Scan for the cell matching the given text and deliver its (X, Y) coordinate at center. 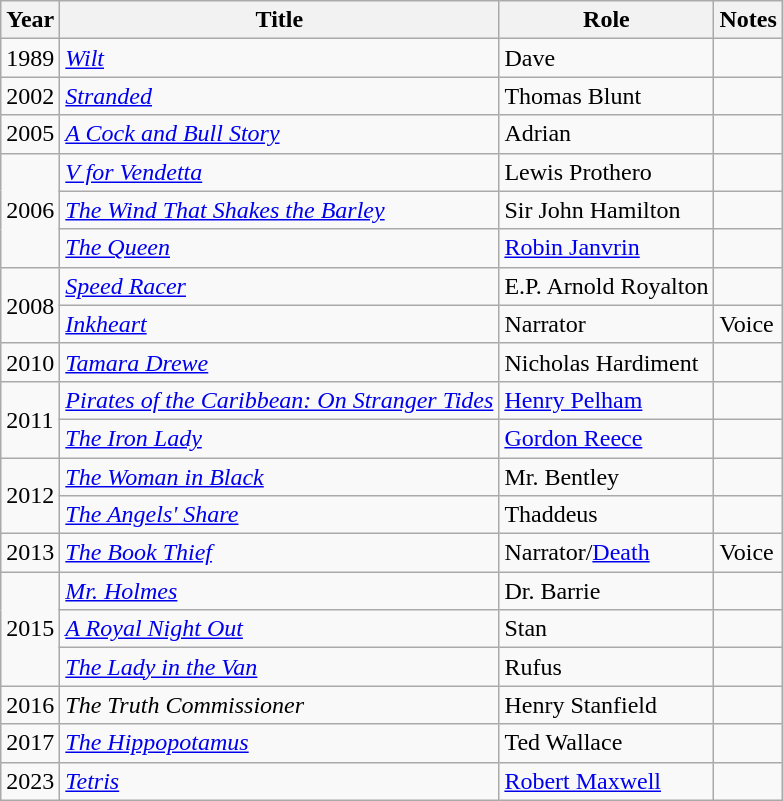
The Wind That Shakes the Barley (280, 210)
Mr. Bentley (606, 477)
Wilt (280, 58)
Tamara Drewe (280, 362)
Mr. Holmes (280, 591)
Gordon Reece (606, 438)
The Hippopotamus (280, 743)
Nicholas Hardiment (606, 362)
Stan (606, 629)
Inkheart (280, 324)
Dave (606, 58)
E.P. Arnold Royalton (606, 286)
2015 (30, 629)
Ted Wallace (606, 743)
The Iron Lady (280, 438)
2013 (30, 553)
Lewis Prothero (606, 172)
Thomas Blunt (606, 96)
2010 (30, 362)
Stranded (280, 96)
1989 (30, 58)
Adrian (606, 134)
Henry Stanfield (606, 705)
V for Vendetta (280, 172)
Dr. Barrie (606, 591)
Robin Janvrin (606, 248)
A Cock and Bull Story (280, 134)
2016 (30, 705)
The Queen (280, 248)
Pirates of the Caribbean: On Stranger Tides (280, 400)
2011 (30, 419)
2023 (30, 781)
2012 (30, 496)
The Truth Commissioner (280, 705)
A Royal Night Out (280, 629)
Notes (748, 20)
Year (30, 20)
The Lady in the Van (280, 667)
Title (280, 20)
Narrator (606, 324)
Speed Racer (280, 286)
2002 (30, 96)
Narrator/Death (606, 553)
The Woman in Black (280, 477)
Tetris (280, 781)
2005 (30, 134)
2008 (30, 305)
Sir John Hamilton (606, 210)
Role (606, 20)
Rufus (606, 667)
The Angels' Share (280, 515)
2017 (30, 743)
Thaddeus (606, 515)
Robert Maxwell (606, 781)
Henry Pelham (606, 400)
2006 (30, 210)
The Book Thief (280, 553)
